From the cell containing the given text, extract its center point as [X, Y] coordinate. 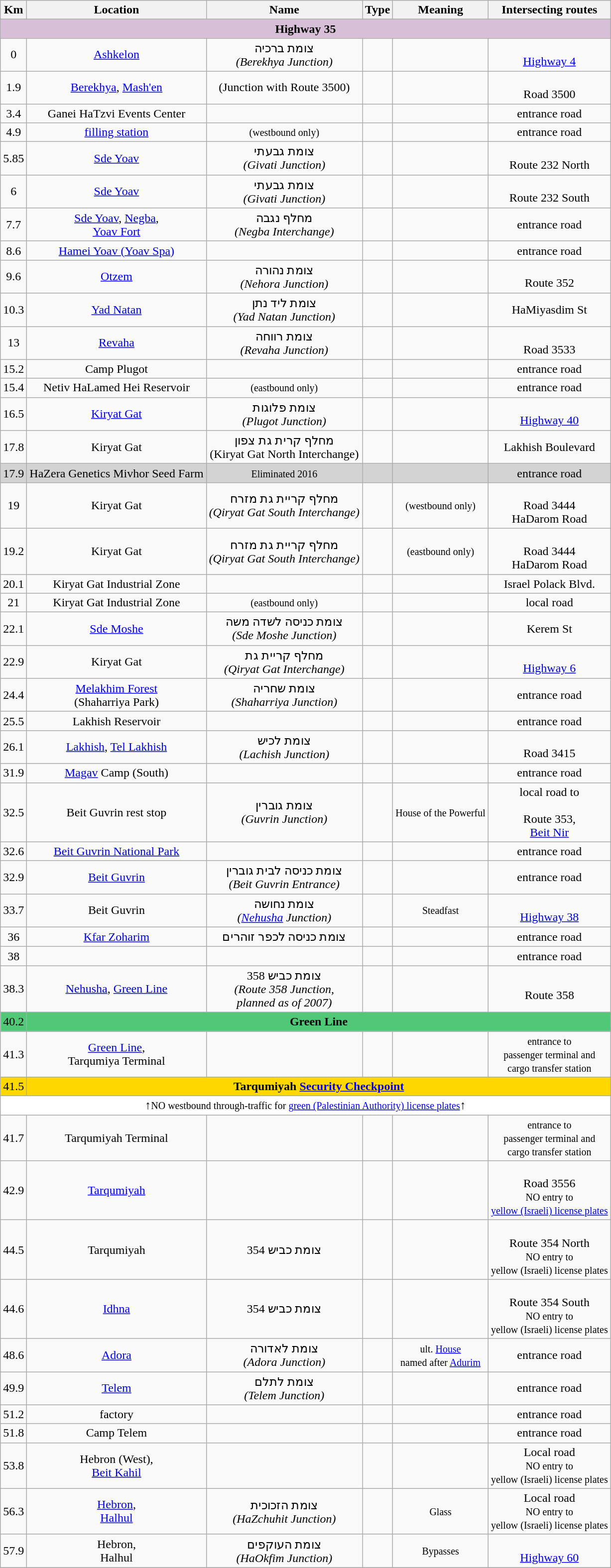
Tarqumiyah Terminal [117, 1138]
Berekhya, Mash'en [117, 88]
Route 354 South NO entry toyellow (Israeli) license plates [549, 1309]
41.5 [14, 1087]
22.1 [14, 629]
Meaning [441, 10]
צומת כניסה לבית גוברין(Beit Guvrin Entrance) [284, 877]
8.6 [14, 250]
צומת לתלם(Telem Junction) [284, 1389]
Lakhish Boulevard [549, 447]
26.1 [14, 747]
צומת כניסה לכפר זוהרים [284, 937]
Telem [117, 1389]
צומת כניסה לשדה משה(Sde Moshe Junction) [284, 629]
Highway 4 [549, 55]
56.3 [14, 1511]
6 [14, 191]
32.6 [14, 851]
Netiv HaLamed Hei Reservoir [117, 388]
19.2 [14, 551]
Tarqumiyah Security Checkpoint [319, 1087]
HaZera Genetics Mivhor Seed Farm [117, 473]
51.8 [14, 1433]
Highway 6 [549, 662]
צומת רווחה(Revaha Junction) [284, 343]
0 [14, 55]
Km [14, 10]
מחלף קרית גת צפון(Kiryat Gat North Interchange) [284, 447]
9.6 [14, 277]
7.7 [14, 225]
32.9 [14, 877]
53.8 [14, 1465]
צומת גוברין(Guvrin Junction) [284, 812]
Road 3415 [549, 747]
15.2 [14, 369]
HaMiyasdim St [549, 310]
House of the Powerful [441, 812]
Camp Plugot [117, 369]
24.4 [14, 695]
31.9 [14, 773]
Lakhish Reservoir [117, 721]
local road toRoute 353,Beit Nir [549, 812]
Steadfast [441, 911]
צומת לאדורה(Adora Junction) [284, 1355]
Highway 35 [306, 29]
44.6 [14, 1309]
צומת נהורה(Nehora Junction) [284, 277]
Highway 40 [549, 414]
צומת ליד נתן(Yad Natan Junction) [284, 310]
3.4 [14, 113]
צומת שחריה(Shaharriya Junction) [284, 695]
Revaha [117, 343]
Route 232 North [549, 158]
Adora [117, 1355]
factory [117, 1414]
57.9 [14, 1551]
Route 354 North NO entry toyellow (Israeli) license plates [549, 1249]
local road [549, 603]
מחלף קריית גת(Qiryat Gat Interchange) [284, 662]
22.9 [14, 662]
51.2 [14, 1414]
48.6 [14, 1355]
Road 3500 [549, 88]
41.3 [14, 1054]
צומת הזכוכית(HaZchuhit Junction) [284, 1511]
Hamei Yoav (Yoav Spa) [117, 250]
4.9 [14, 132]
Type [377, 10]
Green Line,Tarqumiya Terminal [117, 1054]
Ashkelon [117, 55]
33.7 [14, 911]
מחלף נגבה(Negba Interchange) [284, 225]
13 [14, 343]
Road 3533 [549, 343]
Glass [441, 1511]
צומת נחושה(Nehusha Junction) [284, 911]
Melakhim Forest(Shaharriya Park) [117, 695]
40.2 [14, 1021]
Beit Guvrin rest stop [117, 812]
17.9 [14, 473]
20.1 [14, 584]
צומת לכיש(Lachish Junction) [284, 747]
Sde Moshe [117, 629]
25.5 [14, 721]
Green Line [319, 1021]
Magav Camp (South) [117, 773]
ult. Housenamed after Adurim [441, 1355]
Kfar Zoharim [117, 937]
Route 352 [549, 277]
Camp Telem [117, 1433]
Yad Natan [117, 310]
Otzem [117, 277]
צומת העוקפים(HaOkfim Junction) [284, 1551]
Nehusha, Green Line [117, 989]
5.85 [14, 158]
(Junction with Route 3500) [284, 88]
צומת פלוגות(Plugot Junction) [284, 414]
17.8 [14, 447]
32.5 [14, 812]
16.5 [14, 414]
צומת כביש 358(Route 358 Junction,planned as of 2007) [284, 989]
42.9 [14, 1191]
Route 358 [549, 989]
38 [14, 956]
Sde Yoav, Negba,Yoav Fort [117, 225]
Kerem St [549, 629]
Bypasses [441, 1551]
21 [14, 603]
Hebron (West),Beit Kahil [117, 1465]
Highway 60 [549, 1551]
38.3 [14, 989]
צומת ברכיה(Berekhya Junction) [284, 55]
Lakhish, Tel Lakhish [117, 747]
Idhna [117, 1309]
19 [14, 505]
Name [284, 10]
Beit Guvrin National Park [117, 851]
Highway 38 [549, 911]
↑NO westbound through-traffic for green (Palestinian Authority) license plates↑ [306, 1106]
10.3 [14, 310]
41.7 [14, 1138]
Road 3556 NO entry toyellow (Israeli) license plates [549, 1191]
Ganei HaTzvi Events Center [117, 113]
44.5 [14, 1249]
1.9 [14, 88]
36 [14, 937]
49.9 [14, 1389]
Eliminated 2016 [284, 473]
15.4 [14, 388]
Intersecting routes [549, 10]
Israel Polack Blvd. [549, 584]
Route 232 South [549, 191]
Location [117, 10]
filling station [117, 132]
